Search for the cell housing the specified text and yield its (X, Y) center coordinate. 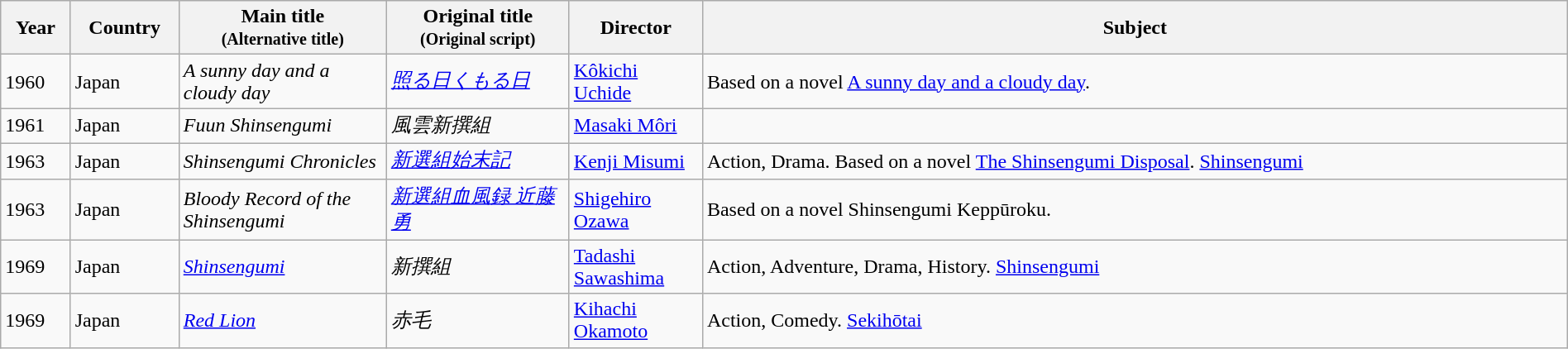
Bloody Record of the Shinsengumi (283, 209)
Kihachi Okamoto (635, 321)
1961 (36, 126)
新選組始末記 (478, 160)
Main title(Alternative title) (283, 28)
1960 (36, 81)
新撰組 (478, 266)
Kenji Misumi (635, 160)
Based on a novel Shinsengumi Keppūroku. (1135, 209)
Action, Drama. Based on a novel The Shinsengumi Disposal. Shinsengumi (1135, 160)
Shinsengumi Chronicles (283, 160)
Red Lion (283, 321)
Kôkichi Uchide (635, 81)
Masaki Môri (635, 126)
Country (124, 28)
Original title(Original script) (478, 28)
Subject (1135, 28)
Based on a novel A sunny day and a cloudy day. (1135, 81)
Director (635, 28)
A sunny day and a cloudy day (283, 81)
Tadashi Sawashima (635, 266)
Shigehiro Ozawa (635, 209)
Fuun Shinsengumi (283, 126)
照る日くもる日 (478, 81)
赤毛 (478, 321)
Year (36, 28)
風雲新撰組 (478, 126)
新選組血風録 近藤勇 (478, 209)
Action, Adventure, Drama, History. Shinsengumi (1135, 266)
Shinsengumi (283, 266)
Action, Comedy. Sekihōtai (1135, 321)
